Detect which cell encompasses the target text, then output its (x, y) center coordinate. 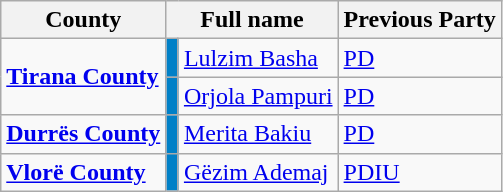
Previous Party (420, 20)
Tirana County (84, 77)
PDIU (420, 172)
Gëzim Ademaj (258, 172)
Merita Bakiu (258, 134)
County (84, 20)
Full name (252, 20)
Lulzim Basha (258, 58)
Orjola Pampuri (258, 96)
Vlorë County (84, 172)
Durrës County (84, 134)
